Provide the (x, y) coordinate of the cell's center where the given text is located.  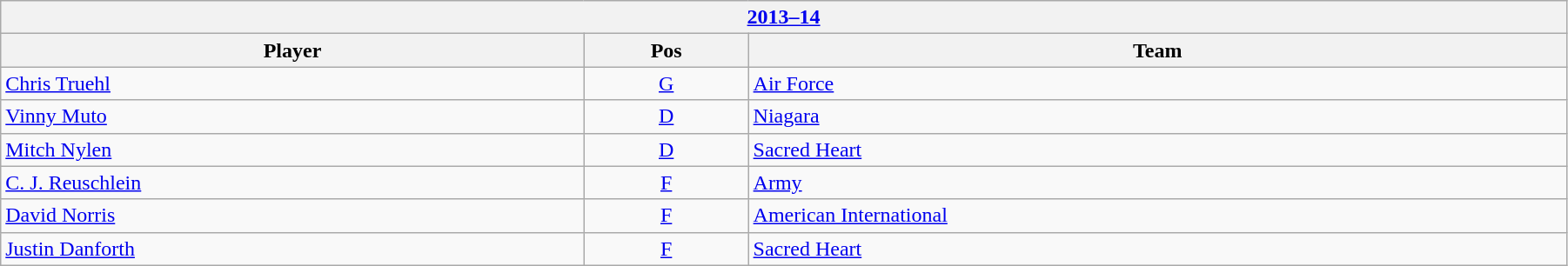
G (667, 83)
Mitch Nylen (292, 150)
American International (1157, 216)
David Norris (292, 216)
Player (292, 50)
Pos (667, 50)
Chris Truehl (292, 83)
Team (1157, 50)
Army (1157, 183)
Vinny Muto (292, 116)
Niagara (1157, 116)
C. J. Reuschlein (292, 183)
2013–14 (784, 17)
Justin Danforth (292, 249)
Air Force (1157, 83)
